From the cell containing the given text, extract its center point as (X, Y) coordinate. 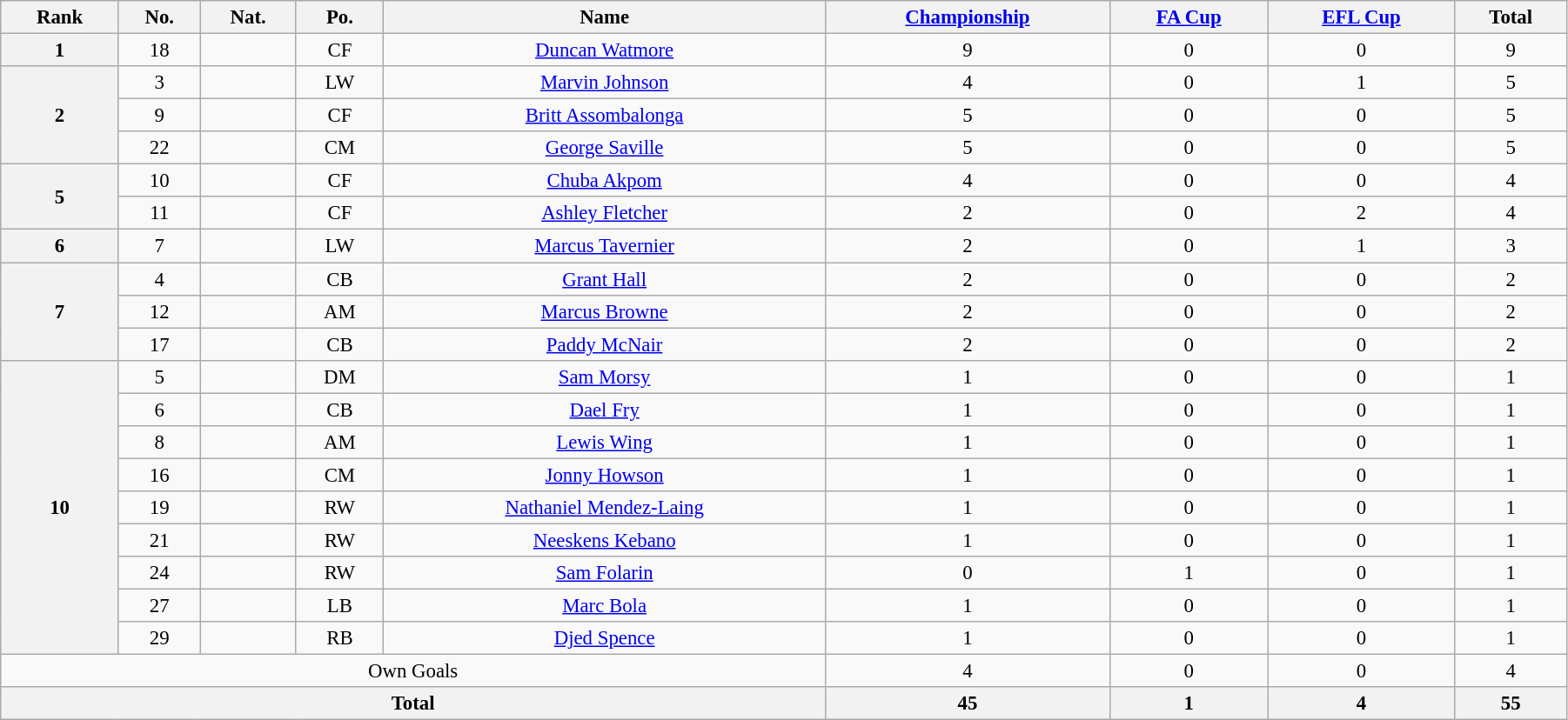
EFL Cup (1361, 17)
21 (159, 540)
DM (339, 377)
Sam Morsy (605, 377)
Neeskens Kebano (605, 540)
Sam Folarin (605, 573)
12 (159, 311)
Marvin Johnson (605, 83)
Lewis Wing (605, 443)
LB (339, 606)
18 (159, 50)
Ashley Fletcher (605, 213)
17 (159, 344)
11 (159, 213)
No. (159, 17)
Dael Fry (605, 410)
Marcus Tavernier (605, 246)
Nathaniel Mendez-Laing (605, 508)
45 (968, 703)
FA Cup (1189, 17)
Djed Spence (605, 638)
Own Goals (413, 671)
Britt Assombalonga (605, 116)
Chuba Akpom (605, 181)
27 (159, 606)
19 (159, 508)
Name (605, 17)
RB (339, 638)
Marc Bola (605, 606)
Rank (60, 17)
Duncan Watmore (605, 50)
Nat. (248, 17)
Paddy McNair (605, 344)
22 (159, 148)
Marcus Browne (605, 311)
16 (159, 475)
55 (1511, 703)
Po. (339, 17)
Jonny Howson (605, 475)
29 (159, 638)
George Saville (605, 148)
8 (159, 443)
Grant Hall (605, 279)
24 (159, 573)
Championship (968, 17)
